Determine the (x, y) coordinate at the center of the cell enclosing the given text.  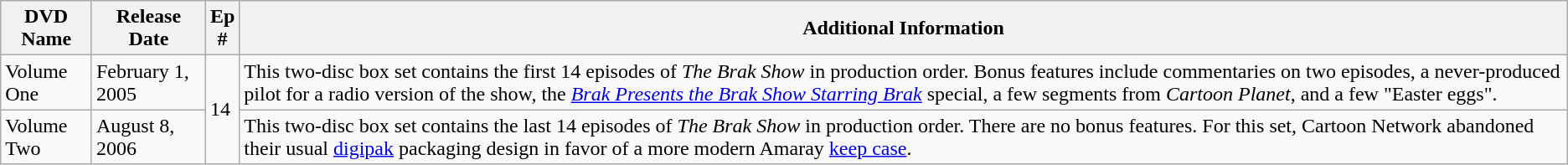
Volume One (47, 82)
14 (222, 110)
February 1, 2005 (148, 82)
Ep# (222, 28)
DVD Name (47, 28)
Additional Information (903, 28)
Release Date (148, 28)
Volume Two (47, 137)
August 8, 2006 (148, 137)
